Pinpoint the cell where the given text exists, returning its (X, Y) midpoint coordinate. 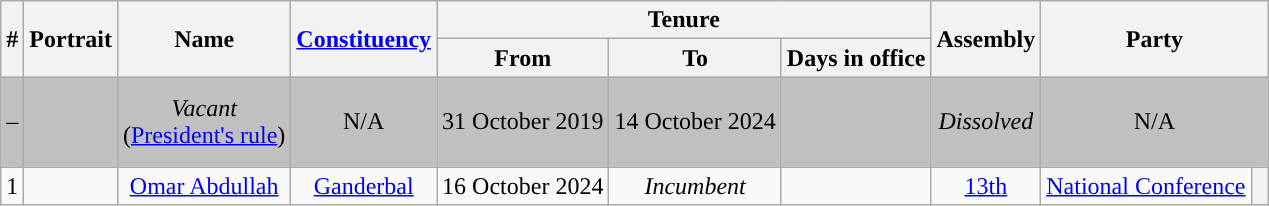
Dissolved (986, 122)
31 October 2019 (523, 122)
1 (12, 186)
From (523, 58)
14 October 2024 (695, 122)
# (12, 39)
To (695, 58)
National Conference (1146, 186)
13th (986, 186)
Assembly (986, 39)
Days in office (856, 58)
Ganderbal (364, 186)
Incumbent (695, 186)
Omar Abdullah (204, 186)
Portrait (71, 39)
Constituency (364, 39)
Name (204, 39)
– (12, 122)
Tenure (684, 20)
Vacant(President's rule) (204, 122)
16 October 2024 (523, 186)
Party (1154, 39)
